Find where the given text appears and provide that cell's center as (x, y) coordinate. 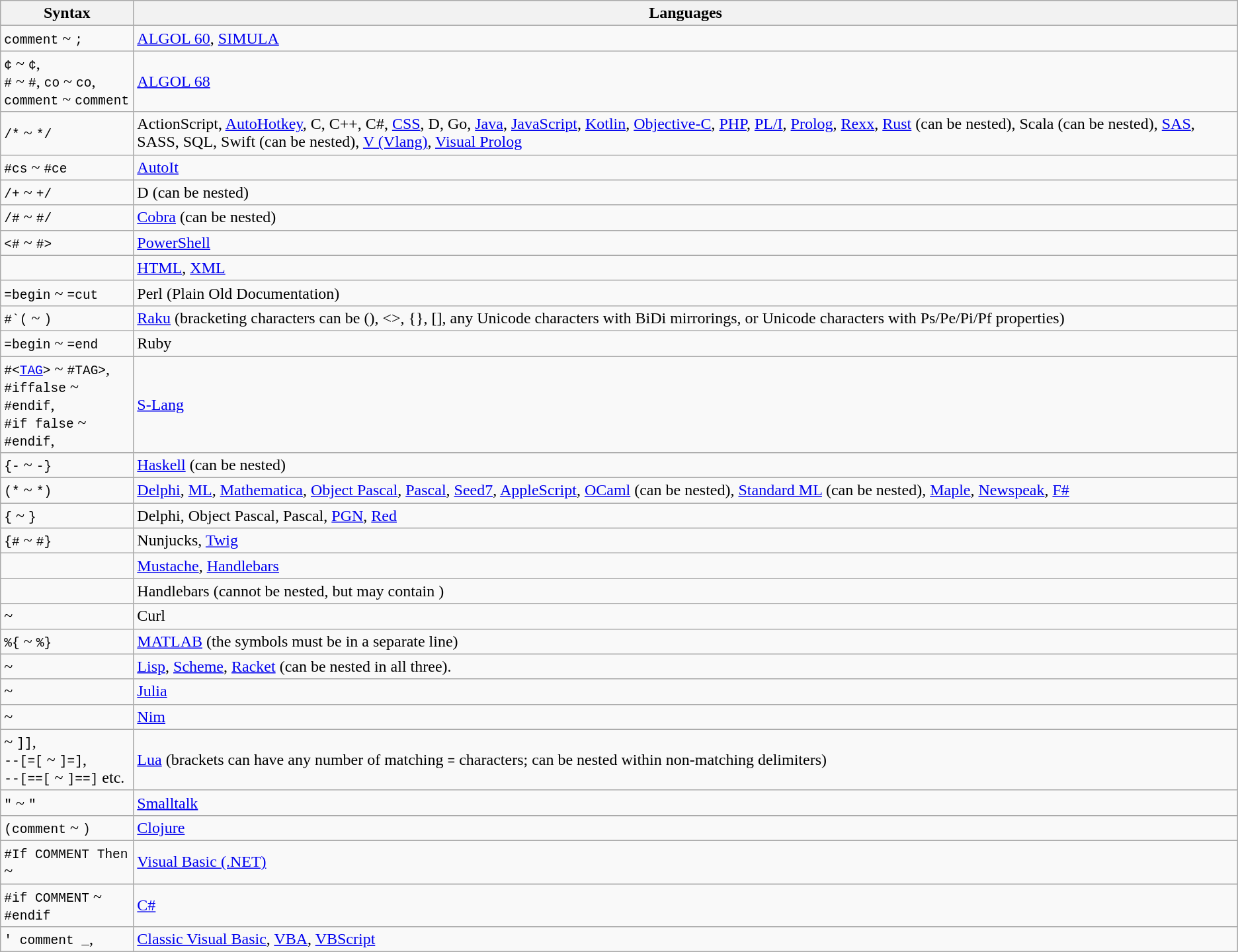
Classic Visual Basic, VBA, VBScript (685, 939)
¢ ~ ¢,# ~ #, co ~ co,comment ~ comment (67, 81)
Syntax (67, 13)
#<TAG> ~ #TAG>, #iffalse ~ #endif, #if false ~ #endif, (67, 404)
" ~ " (67, 803)
Visual Basic (.NET) (685, 862)
Delphi, Object Pascal, Pascal, PGN, Red (685, 516)
Lisp, Scheme, Racket (can be nested in all three). (685, 666)
Nunjucks, Twig (685, 541)
Delphi, ML, Mathematica, Object Pascal, Pascal, Seed7, AppleScript, OCaml (can be nested), Standard ML (can be nested), Maple, Newspeak, F# (685, 491)
#cs ~ #ce (67, 167)
Cobra (can be nested) (685, 218)
/* ~ */ (67, 134)
Lua (brackets can have any number of matching = characters; can be nested within non-matching delimiters) (685, 760)
Perl (Plain Old Documentation) (685, 293)
Julia (685, 692)
(comment ~ ) (67, 828)
/# ~ #/ (67, 218)
Mustache, Handlebars (685, 566)
S-Lang (685, 404)
' comment _, (67, 939)
=begin ~ =end (67, 343)
/+ ~ +/ (67, 192)
%{ ~ %} (67, 641)
Nim (685, 717)
(* ~ *) (67, 491)
#if COMMENT ~ #endif (67, 904)
C# (685, 904)
{- ~ -} (67, 465)
=begin ~ =cut (67, 293)
Curl (685, 616)
Raku (bracketing characters can be (), <>, {}, [], any Unicode characters with BiDi mirrorings, or Unicode characters with Ps/Pe/Pi/Pf properties) (685, 318)
~ ]],--[=[ ~ ]=],--[==[ ~ ]==] etc. (67, 760)
MATLAB (the symbols must be in a separate line) (685, 641)
PowerShell (685, 243)
HTML, XML (685, 268)
{ ~ } (67, 516)
#`( ~ ) (67, 318)
ALGOL 60, SIMULA (685, 38)
Languages (685, 13)
Handlebars (cannot be nested, but may contain ) (685, 591)
comment ~ ; (67, 38)
<# ~ #> (67, 243)
ALGOL 68 (685, 81)
Smalltalk (685, 803)
Clojure (685, 828)
D (can be nested) (685, 192)
#If COMMENT Then ~ (67, 862)
Haskell (can be nested) (685, 465)
Ruby (685, 343)
{# ~ #} (67, 541)
AutoIt (685, 167)
